Extract the (X, Y) coordinate from the center of the cell holding the provided text.  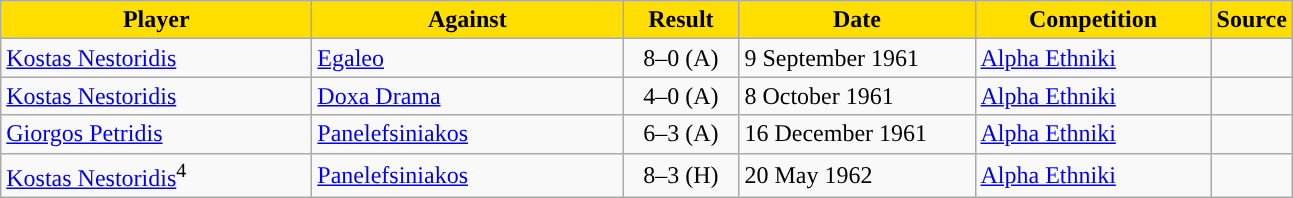
16 December 1961 (857, 134)
Player (156, 20)
20 May 1962 (857, 176)
8–0 (A) (681, 58)
4–0 (A) (681, 96)
8 October 1961 (857, 96)
Giorgos Petridis (156, 134)
Against (468, 20)
Egaleo (468, 58)
9 September 1961 (857, 58)
Competition (1093, 20)
8–3 (H) (681, 176)
Date (857, 20)
6–3 (A) (681, 134)
Doxa Drama (468, 96)
Result (681, 20)
Source (1252, 20)
Kostas Nestoridis4 (156, 176)
